Determine the [x, y] coordinate at the center of the cell enclosing the given text.  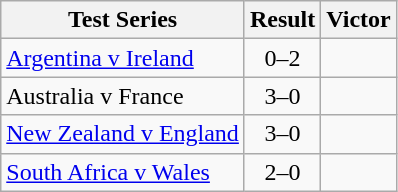
Result [282, 20]
Victor [358, 20]
Test Series [123, 20]
Argentina v Ireland [123, 58]
2–0 [282, 172]
0–2 [282, 58]
Australia v France [123, 96]
New Zealand v England [123, 134]
South Africa v Wales [123, 172]
